Output the (x, y) coordinate of the center of the cell containing the given text.  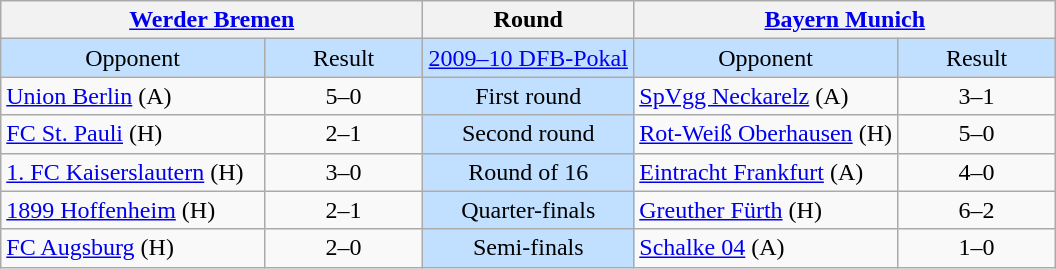
1. FC Kaiserslautern (H) (133, 172)
Quarter-finals (528, 210)
Werder Bremen (212, 20)
2009–10 DFB-Pokal (528, 58)
4–0 (976, 172)
Round (528, 20)
Union Berlin (A) (133, 96)
Semi-finals (528, 248)
Round of 16 (528, 172)
FC St. Pauli (H) (133, 134)
First round (528, 96)
Bayern Munich (845, 20)
SpVgg Neckarelz (A) (766, 96)
Rot-Weiß Oberhausen (H) (766, 134)
Second round (528, 134)
3–1 (976, 96)
Greuther Fürth (H) (766, 210)
6–2 (976, 210)
FC Augsburg (H) (133, 248)
1–0 (976, 248)
1899 Hoffenheim (H) (133, 210)
3–0 (343, 172)
2–0 (343, 248)
Eintracht Frankfurt (A) (766, 172)
Schalke 04 (A) (766, 248)
